For the text-containing cell, return its midpoint in (x, y) coordinate format. 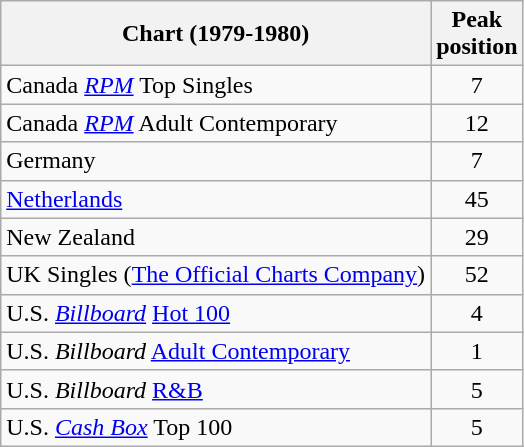
12 (477, 123)
U.S. Cash Box Top 100 (216, 427)
Canada RPM Adult Contemporary (216, 123)
New Zealand (216, 237)
U.S. Billboard Hot 100 (216, 313)
U.S. Billboard Adult Contemporary (216, 351)
Canada RPM Top Singles (216, 85)
29 (477, 237)
1 (477, 351)
U.S. Billboard R&B (216, 389)
UK Singles (The Official Charts Company) (216, 275)
Netherlands (216, 199)
Peakposition (477, 34)
4 (477, 313)
Chart (1979-1980) (216, 34)
52 (477, 275)
Germany (216, 161)
45 (477, 199)
